Provide the [x, y] coordinate of the cell's center where the given text is located.  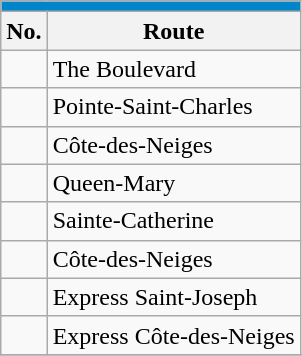
Express Côte-des-Neiges [174, 335]
The Boulevard [174, 69]
No. [24, 31]
Sainte-Catherine [174, 221]
Express Saint-Joseph [174, 297]
Route [174, 31]
Pointe-Saint-Charles [174, 107]
Queen-Mary [174, 183]
